For the text-containing cell, return its midpoint in [X, Y] coordinate format. 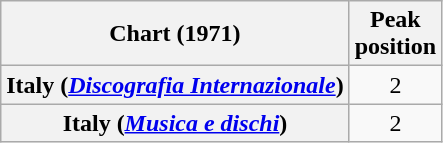
Chart (1971) [175, 34]
Italy (Musica e dischi) [175, 123]
Peakposition [395, 34]
Italy (Discografia Internazionale) [175, 85]
